Return the (X, Y) coordinate for the center point of the cell that contains the specified text.  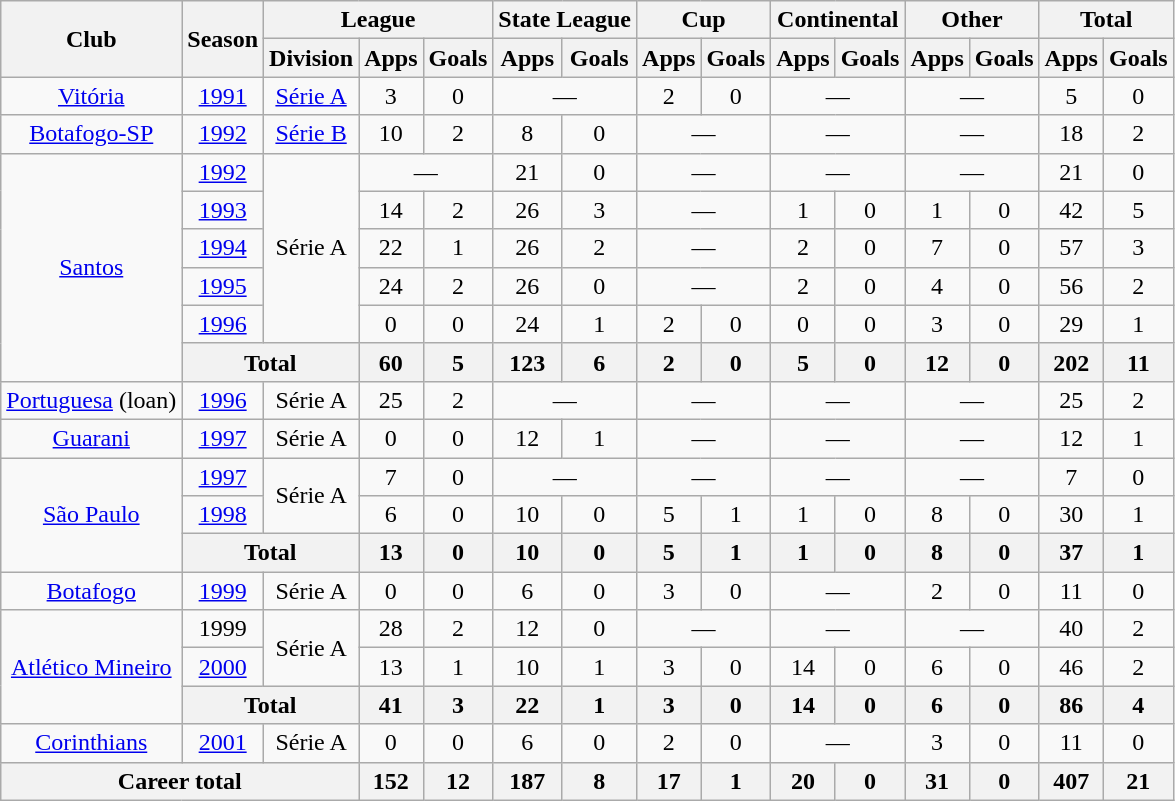
40 (1071, 629)
1998 (223, 515)
Botafogo (92, 591)
Cup (704, 20)
Continental (838, 20)
Atlético Mineiro (92, 667)
São Paulo (92, 515)
37 (1071, 553)
Career total (180, 781)
123 (528, 362)
Guarani (92, 438)
86 (1071, 705)
187 (528, 781)
League (378, 20)
Série B (312, 134)
Vitória (92, 96)
17 (669, 781)
2001 (223, 743)
Botafogo-SP (92, 134)
57 (1071, 248)
20 (803, 781)
1995 (223, 286)
152 (391, 781)
2000 (223, 667)
Club (92, 39)
1993 (223, 210)
Season (223, 39)
41 (391, 705)
31 (937, 781)
Division (312, 58)
202 (1071, 362)
State League (565, 20)
30 (1071, 515)
1994 (223, 248)
46 (1071, 667)
Santos (92, 267)
29 (1071, 324)
Portuguesa (loan) (92, 400)
1991 (223, 96)
Other (972, 20)
42 (1071, 210)
407 (1071, 781)
18 (1071, 134)
Corinthians (92, 743)
56 (1071, 286)
28 (391, 629)
60 (391, 362)
